Pinpoint the cell where the given text exists, returning its [x, y] midpoint coordinate. 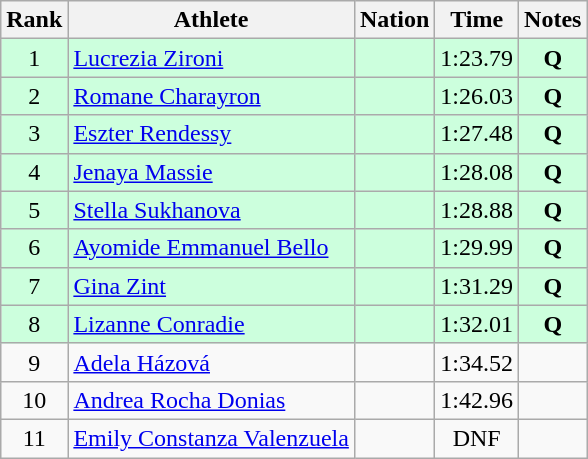
1:34.52 [477, 362]
Andrea Rocha Donias [212, 400]
4 [34, 172]
1:42.96 [477, 400]
8 [34, 324]
2 [34, 96]
1:23.79 [477, 58]
Lizanne Conradie [212, 324]
10 [34, 400]
5 [34, 210]
Lucrezia Zironi [212, 58]
9 [34, 362]
Emily Constanza Valenzuela [212, 438]
Rank [34, 20]
Stella Sukhanova [212, 210]
6 [34, 248]
Eszter Rendessy [212, 134]
Ayomide Emmanuel Bello [212, 248]
1:29.99 [477, 248]
Adela Házová [212, 362]
1:31.29 [477, 286]
7 [34, 286]
DNF [477, 438]
1:28.08 [477, 172]
Notes [553, 20]
11 [34, 438]
Athlete [212, 20]
1 [34, 58]
Nation [394, 20]
Time [477, 20]
3 [34, 134]
1:32.01 [477, 324]
1:27.48 [477, 134]
Gina Zint [212, 286]
1:28.88 [477, 210]
Romane Charayron [212, 96]
Jenaya Massie [212, 172]
1:26.03 [477, 96]
